Locate the cell with the specified text and output its [X, Y] center coordinate. 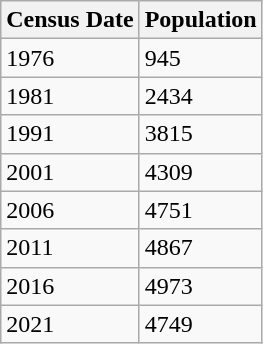
4867 [200, 248]
3815 [200, 134]
Population [200, 20]
2006 [70, 210]
Census Date [70, 20]
4309 [200, 172]
4751 [200, 210]
1976 [70, 58]
1991 [70, 134]
4749 [200, 324]
2001 [70, 172]
2434 [200, 96]
945 [200, 58]
2021 [70, 324]
4973 [200, 286]
2011 [70, 248]
2016 [70, 286]
1981 [70, 96]
